For the text-containing cell, return its midpoint in (X, Y) coordinate format. 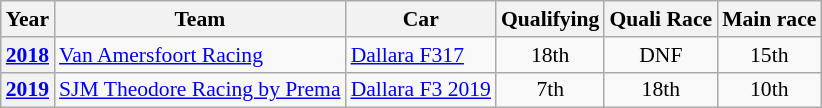
DNF (660, 55)
Quali Race (660, 19)
SJM Theodore Racing by Prema (200, 90)
2018 (28, 55)
Dallara F317 (421, 55)
Car (421, 19)
10th (769, 90)
15th (769, 55)
Team (200, 19)
2019 (28, 90)
7th (550, 90)
Dallara F3 2019 (421, 90)
Year (28, 19)
Qualifying (550, 19)
Main race (769, 19)
Van Amersfoort Racing (200, 55)
